Output the [x, y] coordinate of the center of the cell containing the given text.  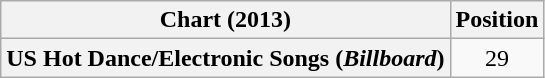
US Hot Dance/Electronic Songs (Billboard) [226, 58]
Chart (2013) [226, 20]
Position [497, 20]
29 [497, 58]
